Capture the cell that displays the provided text and extract its [x, y] central coordinate. 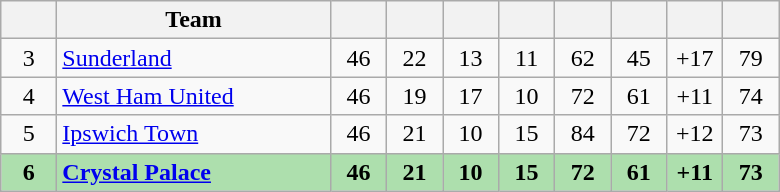
22 [414, 58]
+12 [695, 134]
79 [751, 58]
Crystal Palace [194, 172]
84 [583, 134]
13 [470, 58]
45 [639, 58]
11 [527, 58]
19 [414, 96]
+17 [695, 58]
5 [29, 134]
17 [470, 96]
4 [29, 96]
West Ham United [194, 96]
Team [194, 20]
3 [29, 58]
74 [751, 96]
Ipswich Town [194, 134]
Sunderland [194, 58]
6 [29, 172]
62 [583, 58]
